Detect which cell encompasses the target text, then output its [x, y] center coordinate. 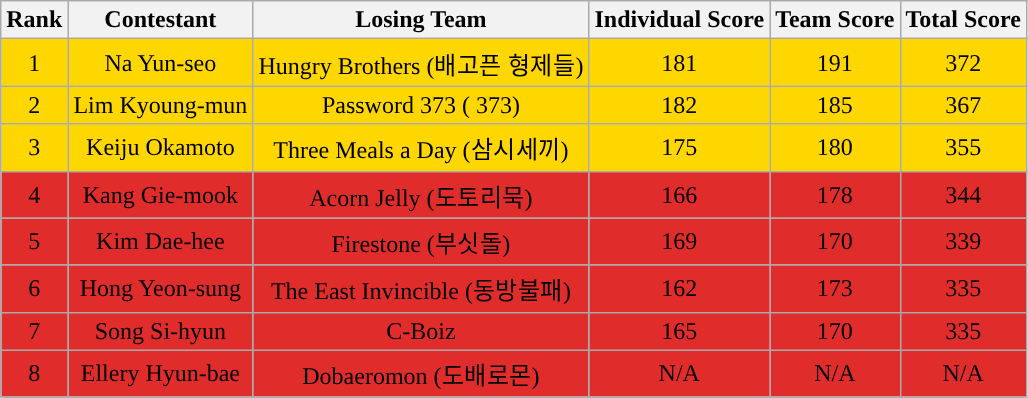
4 [34, 194]
1 [34, 62]
3 [34, 148]
185 [835, 105]
165 [680, 331]
Kang Gie-mook [160, 194]
344 [963, 194]
180 [835, 148]
367 [963, 105]
Hong Yeon-sung [160, 288]
175 [680, 148]
182 [680, 105]
8 [34, 374]
Kim Dae-hee [160, 242]
Password 373 ( 373) [421, 105]
173 [835, 288]
Hungry Brothers (배고픈 형제들) [421, 62]
Rank [34, 20]
Na Yun-seo [160, 62]
7 [34, 331]
339 [963, 242]
2 [34, 105]
Contestant [160, 20]
5 [34, 242]
355 [963, 148]
Lim Kyoung-mun [160, 105]
Individual Score [680, 20]
Losing Team [421, 20]
Ellery Hyun-bae [160, 374]
181 [680, 62]
Firestone (부싯돌) [421, 242]
Song Si-hyun [160, 331]
169 [680, 242]
178 [835, 194]
Three Meals a Day (삼시세끼) [421, 148]
The East Invincible (동방불패) [421, 288]
Acorn Jelly (도토리묵) [421, 194]
C-Boiz [421, 331]
Total Score [963, 20]
Team Score [835, 20]
Dobaeromon (도배로몬) [421, 374]
372 [963, 62]
Keiju Okamoto [160, 148]
191 [835, 62]
166 [680, 194]
6 [34, 288]
162 [680, 288]
